Pinpoint the cell where the given text exists, returning its (X, Y) midpoint coordinate. 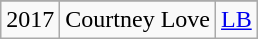
LB (237, 20)
Courtney Love (138, 20)
2017 (30, 20)
